From the cell containing the given text, extract its center point as (X, Y) coordinate. 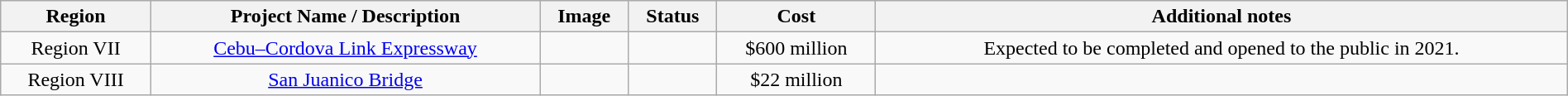
San Juanico Bridge (345, 79)
$600 million (796, 48)
Region VIII (76, 79)
Status (673, 17)
Cost (796, 17)
Expected to be completed and opened to the public in 2021. (1222, 48)
Region (76, 17)
$22 million (796, 79)
Additional notes (1222, 17)
Image (584, 17)
Project Name / Description (345, 17)
Region VII (76, 48)
Cebu–Cordova Link Expressway (345, 48)
